Pinpoint the cell where the given text exists, returning its (X, Y) midpoint coordinate. 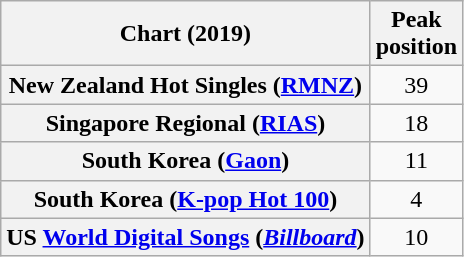
Peakposition (416, 34)
39 (416, 85)
4 (416, 199)
US World Digital Songs (Billboard) (186, 237)
New Zealand Hot Singles (RMNZ) (186, 85)
Singapore Regional (RIAS) (186, 123)
11 (416, 161)
South Korea (Gaon) (186, 161)
South Korea (K-pop Hot 100) (186, 199)
10 (416, 237)
18 (416, 123)
Chart (2019) (186, 34)
